Output the [x, y] coordinate of the center of the cell containing the given text.  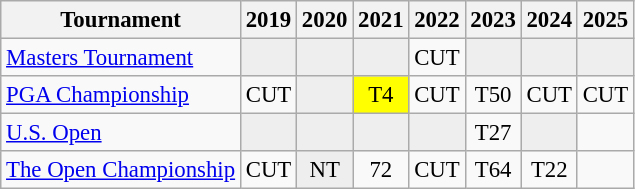
T50 [493, 95]
2022 [437, 20]
2021 [381, 20]
2023 [493, 20]
The Open Championship [121, 170]
PGA Championship [121, 95]
2019 [268, 20]
Masters Tournament [121, 58]
2020 [325, 20]
U.S. Open [121, 133]
NT [325, 170]
T27 [493, 133]
T22 [549, 170]
2025 [605, 20]
T4 [381, 95]
72 [381, 170]
T64 [493, 170]
2024 [549, 20]
Tournament [121, 20]
